Scan for the cell matching the given text and deliver its (X, Y) coordinate at center. 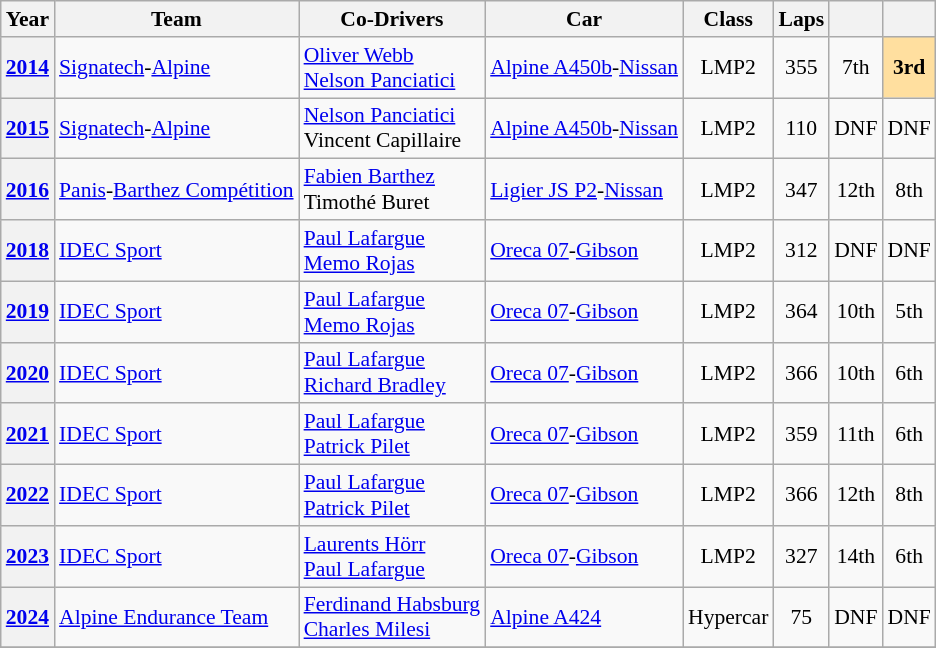
5th (908, 312)
364 (801, 312)
Alpine A424 (584, 618)
2019 (28, 312)
Laps (801, 19)
Ligier JS P2-Nissan (584, 190)
75 (801, 618)
2021 (28, 434)
2023 (28, 556)
110 (801, 128)
Co-Drivers (392, 19)
327 (801, 556)
312 (801, 250)
Nelson Panciatici Vincent Capillaire (392, 128)
Paul Lafargue Richard Bradley (392, 372)
11th (856, 434)
Fabien Barthez Timothé Buret (392, 190)
Alpine Endurance Team (176, 618)
2024 (28, 618)
2014 (28, 68)
2015 (28, 128)
Laurents Hörr Paul Lafargue (392, 556)
14th (856, 556)
Team (176, 19)
Hypercar (728, 618)
359 (801, 434)
2016 (28, 190)
Oliver Webb Nelson Panciatici (392, 68)
Ferdinand Habsburg Charles Milesi (392, 618)
2020 (28, 372)
7th (856, 68)
3rd (908, 68)
Class (728, 19)
Panis-Barthez Compétition (176, 190)
347 (801, 190)
2018 (28, 250)
Year (28, 19)
2022 (28, 496)
Car (584, 19)
355 (801, 68)
